Pinpoint the cell where the given text exists, returning its (X, Y) midpoint coordinate. 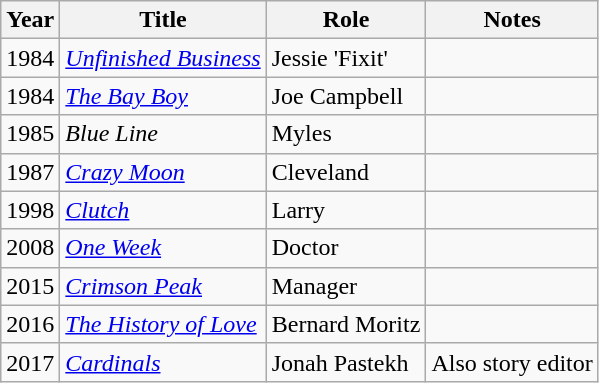
Cardinals (163, 362)
Crazy Moon (163, 172)
2015 (30, 286)
The History of Love (163, 324)
Notes (512, 20)
One Week (163, 248)
Bernard Moritz (346, 324)
Role (346, 20)
Myles (346, 134)
Also story editor (512, 362)
Joe Campbell (346, 96)
Cleveland (346, 172)
Year (30, 20)
2008 (30, 248)
Doctor (346, 248)
1998 (30, 210)
Crimson Peak (163, 286)
Title (163, 20)
Unfinished Business (163, 58)
Jonah Pastekh (346, 362)
2016 (30, 324)
Blue Line (163, 134)
Larry (346, 210)
Clutch (163, 210)
1987 (30, 172)
Manager (346, 286)
1985 (30, 134)
2017 (30, 362)
The Bay Boy (163, 96)
Jessie 'Fixit' (346, 58)
